Scan for the cell matching the given text and deliver its [X, Y] coordinate at center. 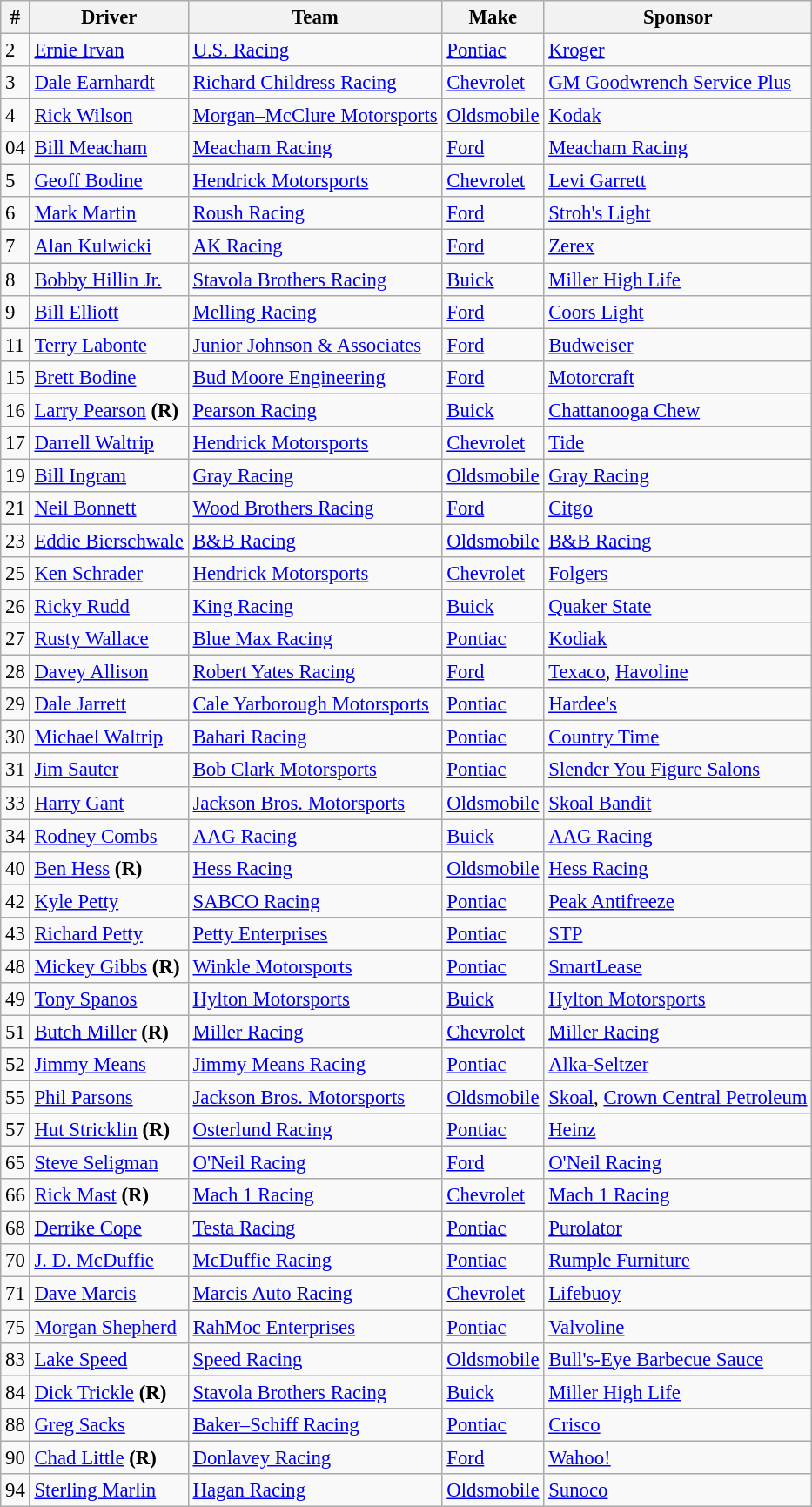
Brett Bodine [109, 377]
Dick Trickle (R) [109, 1392]
Coors Light [678, 312]
Team [315, 17]
30 [16, 737]
Country Time [678, 737]
Quaker State [678, 607]
Melling Racing [315, 312]
Texaco, Havoline [678, 672]
Morgan Shepherd [109, 1327]
04 [16, 148]
Citgo [678, 508]
Chad Little (R) [109, 1457]
26 [16, 607]
Ricky Rudd [109, 607]
11 [16, 345]
Donlavey Racing [315, 1457]
Lifebuoy [678, 1294]
AK Racing [315, 246]
31 [16, 770]
42 [16, 901]
Kyle Petty [109, 901]
Alan Kulwicki [109, 246]
33 [16, 803]
Skoal Bandit [678, 803]
Geoff Bodine [109, 181]
Bill Ingram [109, 475]
Speed Racing [315, 1359]
Bobby Hillin Jr. [109, 279]
Darrell Waltrip [109, 443]
Harry Gant [109, 803]
94 [16, 1490]
Kodiak [678, 639]
48 [16, 966]
Lake Speed [109, 1359]
21 [16, 508]
Blue Max Racing [315, 639]
Cale Yarborough Motorsports [315, 704]
Phil Parsons [109, 1098]
Wahoo! [678, 1457]
Zerex [678, 246]
Jimmy Means Racing [315, 1065]
17 [16, 443]
Skoal, Crown Central Petroleum [678, 1098]
SABCO Racing [315, 901]
51 [16, 1032]
Neil Bonnett [109, 508]
Butch Miller (R) [109, 1032]
Rick Wilson [109, 116]
Greg Sacks [109, 1424]
71 [16, 1294]
Slender You Figure Salons [678, 770]
Dave Marcis [109, 1294]
Winkle Motorsports [315, 966]
Jimmy Means [109, 1065]
Sterling Marlin [109, 1490]
66 [16, 1195]
Stroh's Light [678, 213]
Bahari Racing [315, 737]
9 [16, 312]
3 [16, 83]
Rusty Wallace [109, 639]
SmartLease [678, 966]
Ben Hess (R) [109, 868]
Crisco [678, 1424]
Purolator [678, 1228]
15 [16, 377]
Steve Seligman [109, 1163]
# [16, 17]
Mark Martin [109, 213]
Davey Allison [109, 672]
Larry Pearson (R) [109, 410]
Hut Stricklin (R) [109, 1130]
6 [16, 213]
16 [16, 410]
Motorcraft [678, 377]
Dale Earnhardt [109, 83]
Eddie Bierschwale [109, 541]
55 [16, 1098]
Peak Antifreeze [678, 901]
27 [16, 639]
65 [16, 1163]
King Racing [315, 607]
57 [16, 1130]
5 [16, 181]
Testa Racing [315, 1228]
Terry Labonte [109, 345]
Bull's-Eye Barbecue Sauce [678, 1359]
8 [16, 279]
Wood Brothers Racing [315, 508]
Derrike Cope [109, 1228]
88 [16, 1424]
84 [16, 1392]
Sponsor [678, 17]
70 [16, 1261]
Bill Meacham [109, 148]
Hagan Racing [315, 1490]
Folgers [678, 574]
Junior Johnson & Associates [315, 345]
68 [16, 1228]
28 [16, 672]
J. D. McDuffie [109, 1261]
Petty Enterprises [315, 934]
25 [16, 574]
Make [493, 17]
Alka-Seltzer [678, 1065]
23 [16, 541]
Chattanooga Chew [678, 410]
75 [16, 1327]
RahMoc Enterprises [315, 1327]
Bud Moore Engineering [315, 377]
Driver [109, 17]
Richard Petty [109, 934]
Robert Yates Racing [315, 672]
Rumple Furniture [678, 1261]
Ken Schrader [109, 574]
90 [16, 1457]
Tide [678, 443]
Bob Clark Motorsports [315, 770]
Heinz [678, 1130]
52 [16, 1065]
Tony Spanos [109, 999]
Levi Garrett [678, 181]
Osterlund Racing [315, 1130]
U.S. Racing [315, 50]
Jim Sauter [109, 770]
4 [16, 116]
2 [16, 50]
Mickey Gibbs (R) [109, 966]
Bill Elliott [109, 312]
Pearson Racing [315, 410]
Kodak [678, 116]
Dale Jarrett [109, 704]
Rick Mast (R) [109, 1195]
83 [16, 1359]
Roush Racing [315, 213]
Marcis Auto Racing [315, 1294]
49 [16, 999]
STP [678, 934]
Ernie Irvan [109, 50]
Baker–Schiff Racing [315, 1424]
19 [16, 475]
Morgan–McClure Motorsports [315, 116]
34 [16, 836]
Richard Childress Racing [315, 83]
Michael Waltrip [109, 737]
Kroger [678, 50]
Valvoline [678, 1327]
Budweiser [678, 345]
29 [16, 704]
7 [16, 246]
McDuffie Racing [315, 1261]
Hardee's [678, 704]
GM Goodwrench Service Plus [678, 83]
40 [16, 868]
43 [16, 934]
Sunoco [678, 1490]
Rodney Combs [109, 836]
